For the text-containing cell, return its midpoint in (X, Y) coordinate format. 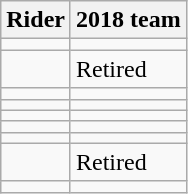
2018 team (128, 20)
Rider (36, 20)
